Locate the cell with the specified text and output its (X, Y) center coordinate. 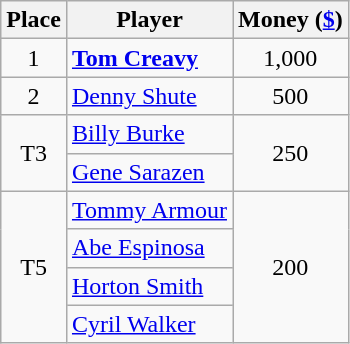
500 (290, 96)
Tom Creavy (149, 58)
1,000 (290, 58)
1 (34, 58)
Player (149, 20)
Tommy Armour (149, 210)
Cyril Walker (149, 324)
Abe Espinosa (149, 248)
2 (34, 96)
Billy Burke (149, 134)
Horton Smith (149, 286)
200 (290, 267)
T3 (34, 153)
T5 (34, 267)
250 (290, 153)
Gene Sarazen (149, 172)
Denny Shute (149, 96)
Place (34, 20)
Money ($) (290, 20)
